Output the (x, y) coordinate of the center of the cell containing the given text.  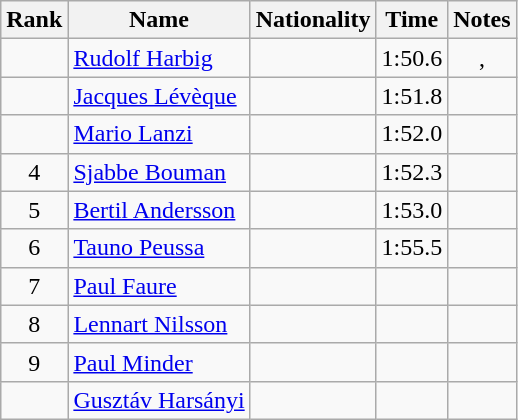
9 (34, 362)
Time (412, 20)
5 (34, 210)
Rank (34, 20)
Nationality (313, 20)
6 (34, 248)
7 (34, 286)
Sjabbe Bouman (159, 172)
4 (34, 172)
1:51.8 (412, 96)
8 (34, 324)
Paul Minder (159, 362)
1:50.6 (412, 58)
1:52.3 (412, 172)
Paul Faure (159, 286)
1:52.0 (412, 134)
Bertil Andersson (159, 210)
Mario Lanzi (159, 134)
, (482, 58)
Gusztáv Harsányi (159, 400)
Notes (482, 20)
Lennart Nilsson (159, 324)
Rudolf Harbig (159, 58)
1:55.5 (412, 248)
Jacques Lévèque (159, 96)
Tauno Peussa (159, 248)
1:53.0 (412, 210)
Name (159, 20)
